Detect which cell encompasses the target text, then output its [X, Y] center coordinate. 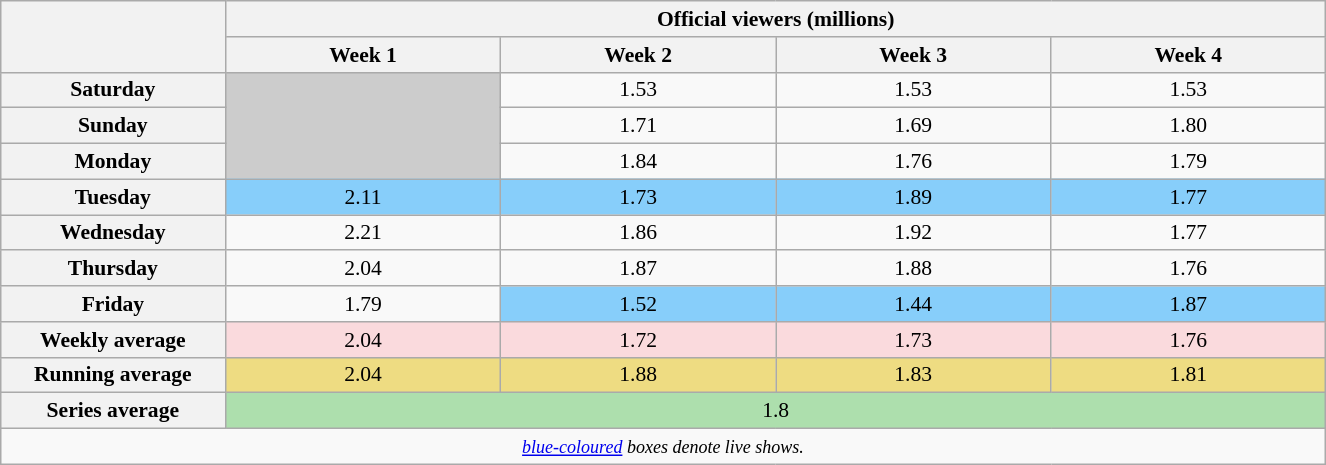
1.83 [914, 375]
1.52 [638, 304]
1.89 [914, 197]
Wednesday [112, 233]
2.11 [362, 197]
Thursday [112, 269]
1.44 [914, 304]
Week 2 [638, 55]
Tuesday [112, 197]
Friday [112, 304]
2.21 [362, 233]
blue-coloured boxes denote live shows. [663, 447]
Saturday [112, 90]
Week 4 [1188, 55]
1.72 [638, 340]
1.69 [914, 126]
1.84 [638, 162]
Sunday [112, 126]
Monday [112, 162]
1.80 [1188, 126]
1.92 [914, 233]
Series average [112, 411]
Official viewers (millions) [775, 19]
Week 1 [362, 55]
Running average [112, 375]
1.86 [638, 233]
1.81 [1188, 375]
Week 3 [914, 55]
1.8 [775, 411]
Weekly average [112, 340]
1.71 [638, 126]
